For the text-containing cell, return its midpoint in (X, Y) coordinate format. 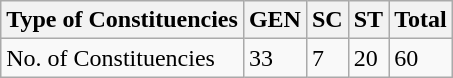
GEN (274, 20)
7 (327, 58)
20 (368, 58)
Type of Constituencies (122, 20)
SC (327, 20)
33 (274, 58)
ST (368, 20)
60 (421, 58)
No. of Constituencies (122, 58)
Total (421, 20)
